Return [x, y] of the center of cell containing provided text 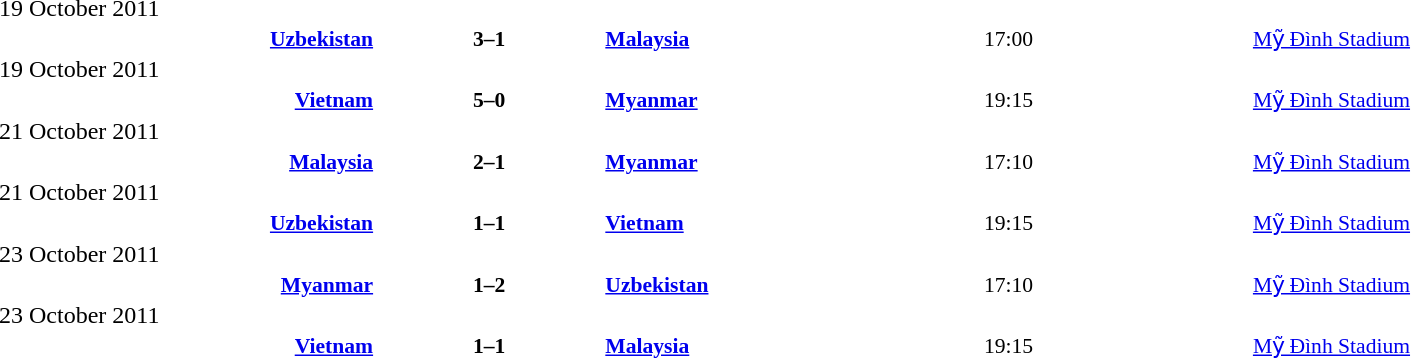
5–0 [489, 100]
3–1 [489, 38]
Vietnam [792, 223]
17:00 [1116, 38]
Uzbekistan [792, 284]
1–2 [489, 284]
1–1 [489, 223]
Malaysia [792, 38]
2–1 [489, 162]
